Locate the cell with the specified text and output its (x, y) center coordinate. 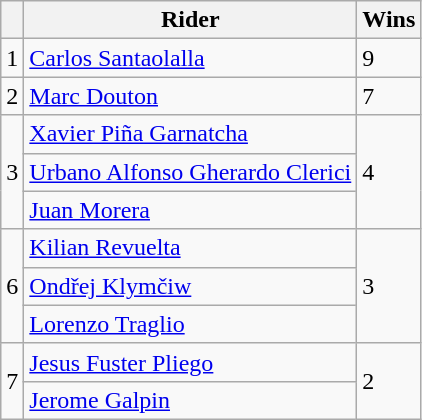
Carlos Santaolalla (190, 58)
Xavier Piña Garnatcha (190, 134)
Ondřej Klymčiw (190, 286)
Jesus Fuster Pliego (190, 362)
Rider (190, 20)
Urbano Alfonso Gherardo Clerici (190, 172)
Juan Morera (190, 210)
Kilian Revuelta (190, 248)
6 (12, 286)
Jerome Galpin (190, 400)
Marc Douton (190, 96)
1 (12, 58)
Lorenzo Traglio (190, 324)
Wins (389, 20)
4 (389, 172)
9 (389, 58)
